Scan for the cell matching the given text and deliver its (X, Y) coordinate at center. 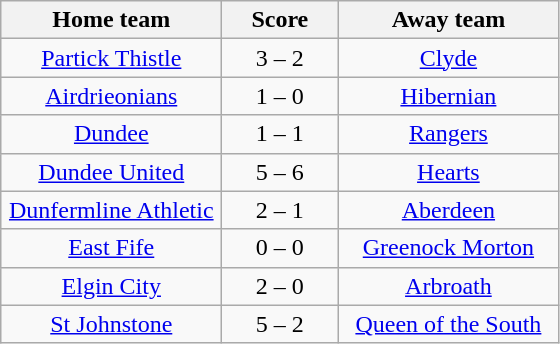
3 – 2 (280, 58)
Home team (112, 20)
Score (280, 20)
Airdrieonians (112, 96)
Rangers (448, 134)
5 – 2 (280, 324)
2 – 0 (280, 286)
Queen of the South (448, 324)
Partick Thistle (112, 58)
1 – 0 (280, 96)
Dunfermline Athletic (112, 210)
Hibernian (448, 96)
Dundee United (112, 172)
Greenock Morton (448, 248)
1 – 1 (280, 134)
5 – 6 (280, 172)
Dundee (112, 134)
Arbroath (448, 286)
Elgin City (112, 286)
Hearts (448, 172)
0 – 0 (280, 248)
2 – 1 (280, 210)
Away team (448, 20)
East Fife (112, 248)
St Johnstone (112, 324)
Clyde (448, 58)
Aberdeen (448, 210)
